Return [X, Y] of the center of cell containing provided text 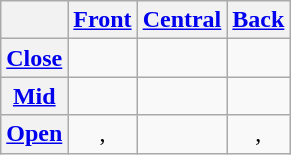
Open [34, 134]
Back [258, 20]
Front [102, 20]
Central [182, 20]
Close [34, 58]
Mid [34, 96]
